Capture the cell that displays the provided text and extract its [x, y] central coordinate. 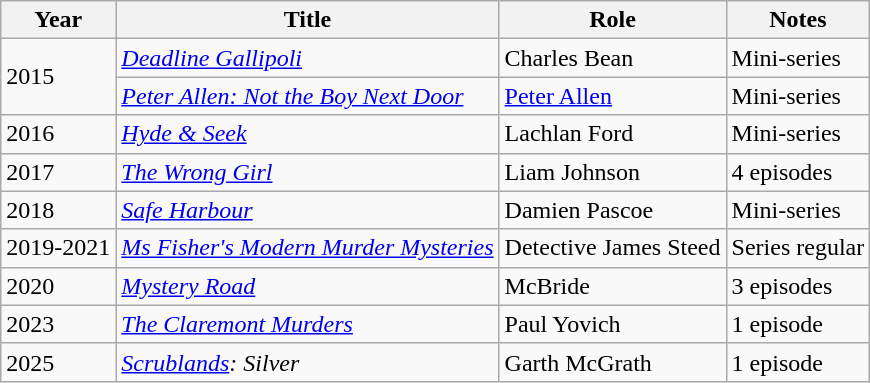
2020 [58, 286]
Title [308, 20]
Notes [798, 20]
3 episodes [798, 286]
The Claremont Murders [308, 324]
Year [58, 20]
Role [612, 20]
Deadline Gallipoli [308, 58]
Series regular [798, 248]
Charles Bean [612, 58]
2016 [58, 134]
Detective James Steed [612, 248]
Scrublands: Silver [308, 362]
Liam Johnson [612, 172]
4 episodes [798, 172]
2023 [58, 324]
Lachlan Ford [612, 134]
Mystery Road [308, 286]
2019-2021 [58, 248]
Garth McGrath [612, 362]
Paul Yovich [612, 324]
Peter Allen [612, 96]
The Wrong Girl [308, 172]
McBride [612, 286]
Hyde & Seek [308, 134]
2025 [58, 362]
Ms Fisher's Modern Murder Mysteries [308, 248]
Safe Harbour [308, 210]
2018 [58, 210]
2017 [58, 172]
Peter Allen: Not the Boy Next Door [308, 96]
2015 [58, 77]
Damien Pascoe [612, 210]
